Extract the (x, y) coordinate from the center of the cell holding the provided text.  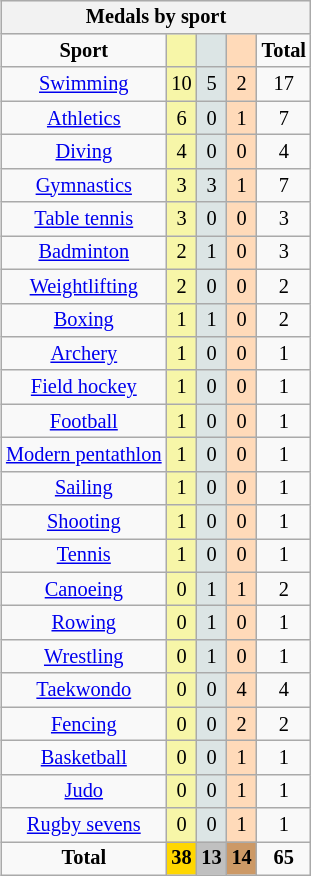
14 (242, 859)
13 (212, 859)
Wrestling (84, 657)
Rugby sevens (84, 825)
38 (181, 859)
Shooting (84, 522)
Field hockey (84, 387)
Archery (84, 354)
10 (181, 84)
65 (284, 859)
Weightlifting (84, 286)
Table tennis (84, 219)
Badminton (84, 253)
Swimming (84, 84)
Fencing (84, 724)
17 (284, 84)
Medals by sport (156, 17)
Sailing (84, 488)
Canoeing (84, 589)
6 (181, 118)
5 (212, 84)
Tennis (84, 556)
Athletics (84, 118)
Gymnastics (84, 185)
Sport (84, 51)
Diving (84, 152)
Football (84, 421)
Taekwondo (84, 690)
Modern pentathlon (84, 455)
Rowing (84, 623)
Judo (84, 791)
Boxing (84, 320)
Basketball (84, 758)
